Scan for the cell matching the given text and deliver its [x, y] coordinate at center. 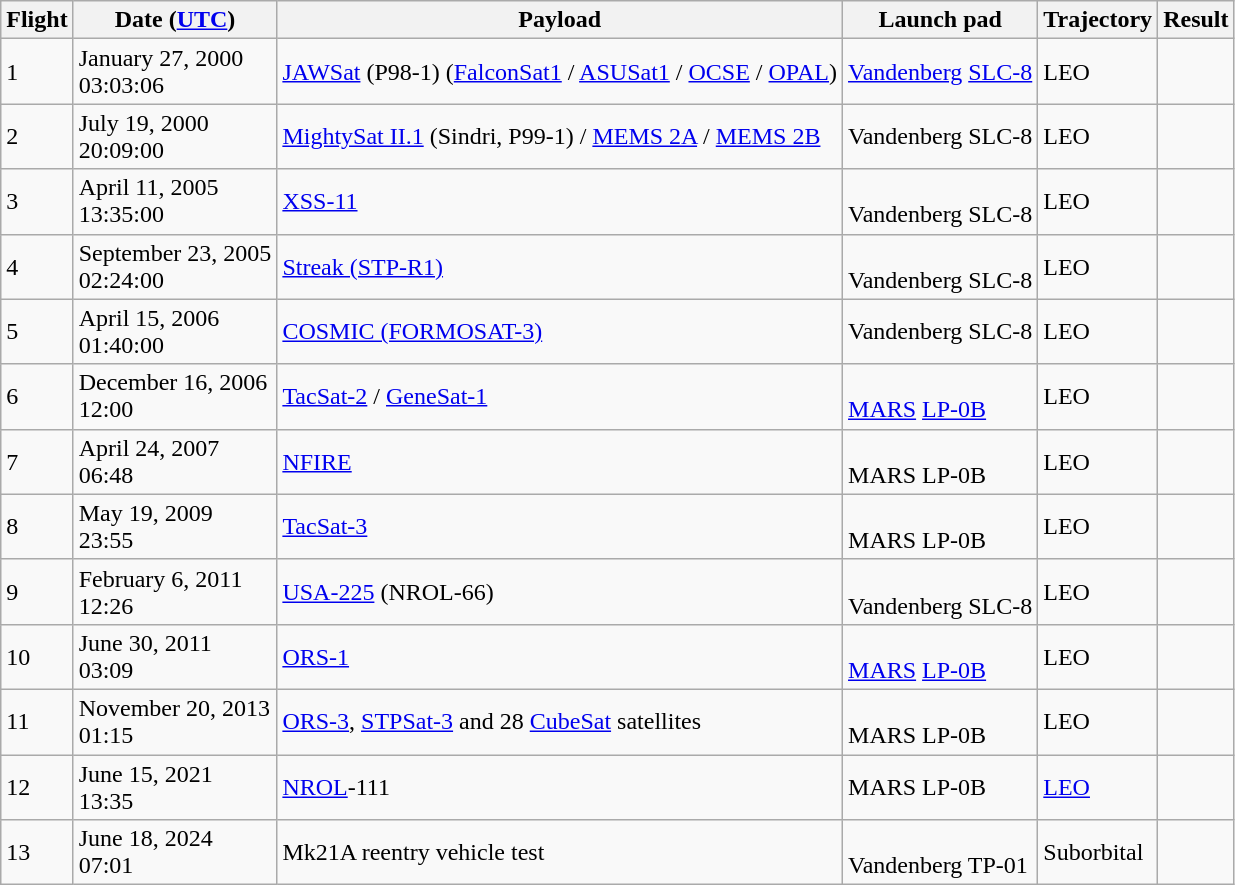
February 6, 201112:26 [175, 592]
13 [37, 852]
Vandenberg TP-01 [940, 852]
NROL-111 [560, 786]
1 [37, 72]
January 27, 200003:03:06 [175, 72]
Payload [560, 20]
Trajectory [1098, 20]
ORS-1 [560, 656]
MightySat II.1 (Sindri, P99-1) / MEMS 2A / MEMS 2B [560, 136]
JAWSat (P98-1) (FalconSat1 / ASUSat1 / OCSE / OPAL) [560, 72]
ORS-3, STPSat-3 and 28 CubeSat satellites [560, 722]
June 15, 202113:35 [175, 786]
12 [37, 786]
COSMIC (FORMOSAT-3) [560, 332]
Date (UTC) [175, 20]
December 16, 200612:00 [175, 396]
September 23, 200502:24:00 [175, 266]
5 [37, 332]
Result [1196, 20]
April 11, 200513:35:00 [175, 202]
Launch pad [940, 20]
May 19, 200923:55 [175, 526]
June 30, 201103:09 [175, 656]
April 24, 200706:48 [175, 462]
Streak (STP-R1) [560, 266]
8 [37, 526]
Mk21A reentry vehicle test [560, 852]
3 [37, 202]
2 [37, 136]
7 [37, 462]
11 [37, 722]
April 15, 200601:40:00 [175, 332]
June 18, 202407:01 [175, 852]
10 [37, 656]
Flight [37, 20]
TacSat-2 / GeneSat-1 [560, 396]
XSS-11 [560, 202]
USA-225 (NROL-66) [560, 592]
July 19, 200020:09:00 [175, 136]
4 [37, 266]
9 [37, 592]
TacSat-3 [560, 526]
November 20, 201301:15 [175, 722]
Suborbital [1098, 852]
NFIRE [560, 462]
6 [37, 396]
